Return (x, y) of the center of cell containing provided text 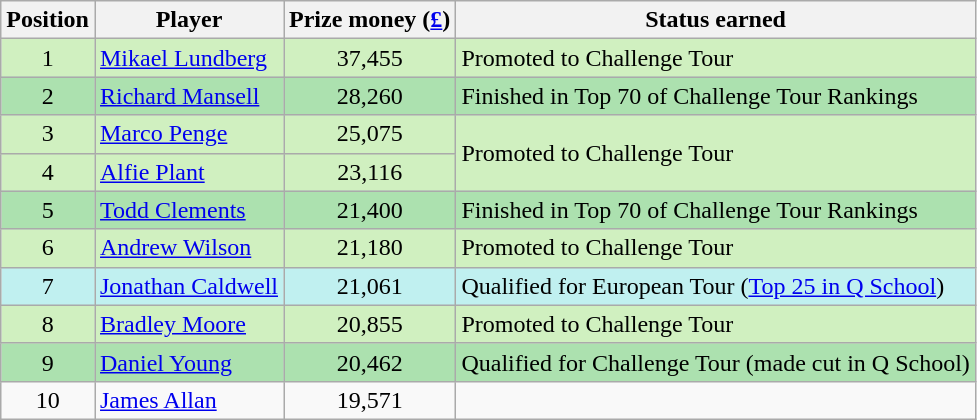
Alfie Plant (188, 172)
19,571 (370, 400)
6 (48, 248)
James Allan (188, 400)
7 (48, 286)
37,455 (370, 58)
Marco Penge (188, 134)
Jonathan Caldwell (188, 286)
28,260 (370, 96)
Position (48, 20)
21,400 (370, 210)
8 (48, 324)
25,075 (370, 134)
5 (48, 210)
Todd Clements (188, 210)
Bradley Moore (188, 324)
21,180 (370, 248)
3 (48, 134)
Andrew Wilson (188, 248)
21,061 (370, 286)
Mikael Lundberg (188, 58)
Player (188, 20)
4 (48, 172)
20,855 (370, 324)
Daniel Young (188, 362)
23,116 (370, 172)
10 (48, 400)
20,462 (370, 362)
2 (48, 96)
1 (48, 58)
Status earned (716, 20)
Qualified for Challenge Tour (made cut in Q School) (716, 362)
Prize money (£) (370, 20)
Qualified for European Tour (Top 25 in Q School) (716, 286)
9 (48, 362)
Richard Mansell (188, 96)
